Output the (x, y) coordinate of the center of the cell containing the given text.  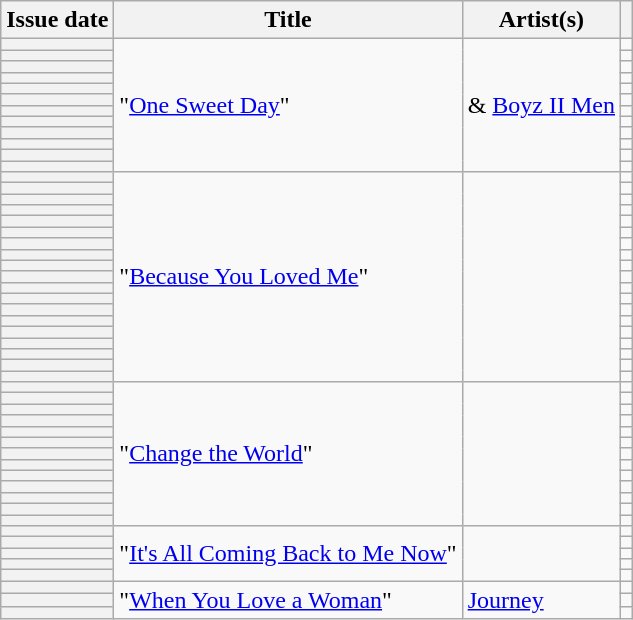
Issue date (58, 20)
"It's All Coming Back to Me Now" (288, 554)
& Boyz II Men (541, 106)
Artist(s) (541, 20)
"Because You Loved Me" (288, 277)
"One Sweet Day" (288, 106)
"Change the World" (288, 454)
Title (288, 20)
"When You Love a Woman" (288, 600)
Journey (541, 600)
